For the text-containing cell, return its midpoint in (x, y) coordinate format. 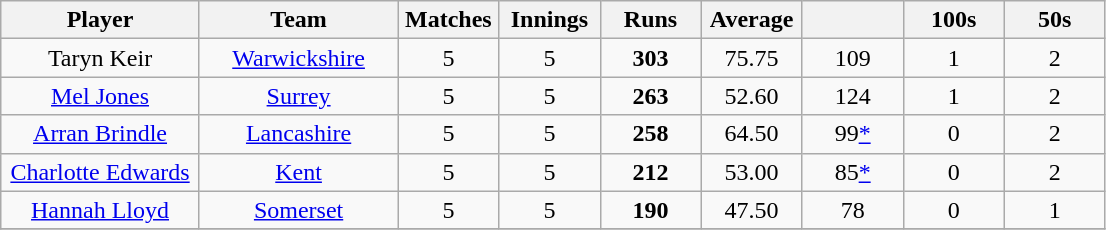
47.50 (752, 210)
263 (650, 96)
52.60 (752, 96)
Somerset (298, 210)
Kent (298, 172)
100s (954, 20)
64.50 (752, 134)
78 (852, 210)
303 (650, 58)
Arran Brindle (100, 134)
99* (852, 134)
Surrey (298, 96)
Innings (550, 20)
85* (852, 172)
Taryn Keir (100, 58)
Hannah Lloyd (100, 210)
53.00 (752, 172)
Average (752, 20)
124 (852, 96)
258 (650, 134)
Warwickshire (298, 58)
Matches (448, 20)
212 (650, 172)
109 (852, 58)
Charlotte Edwards (100, 172)
Player (100, 20)
Mel Jones (100, 96)
75.75 (752, 58)
50s (1054, 20)
Lancashire (298, 134)
Team (298, 20)
190 (650, 210)
Runs (650, 20)
